Determine the (x, y) coordinate at the center of the cell enclosing the given text.  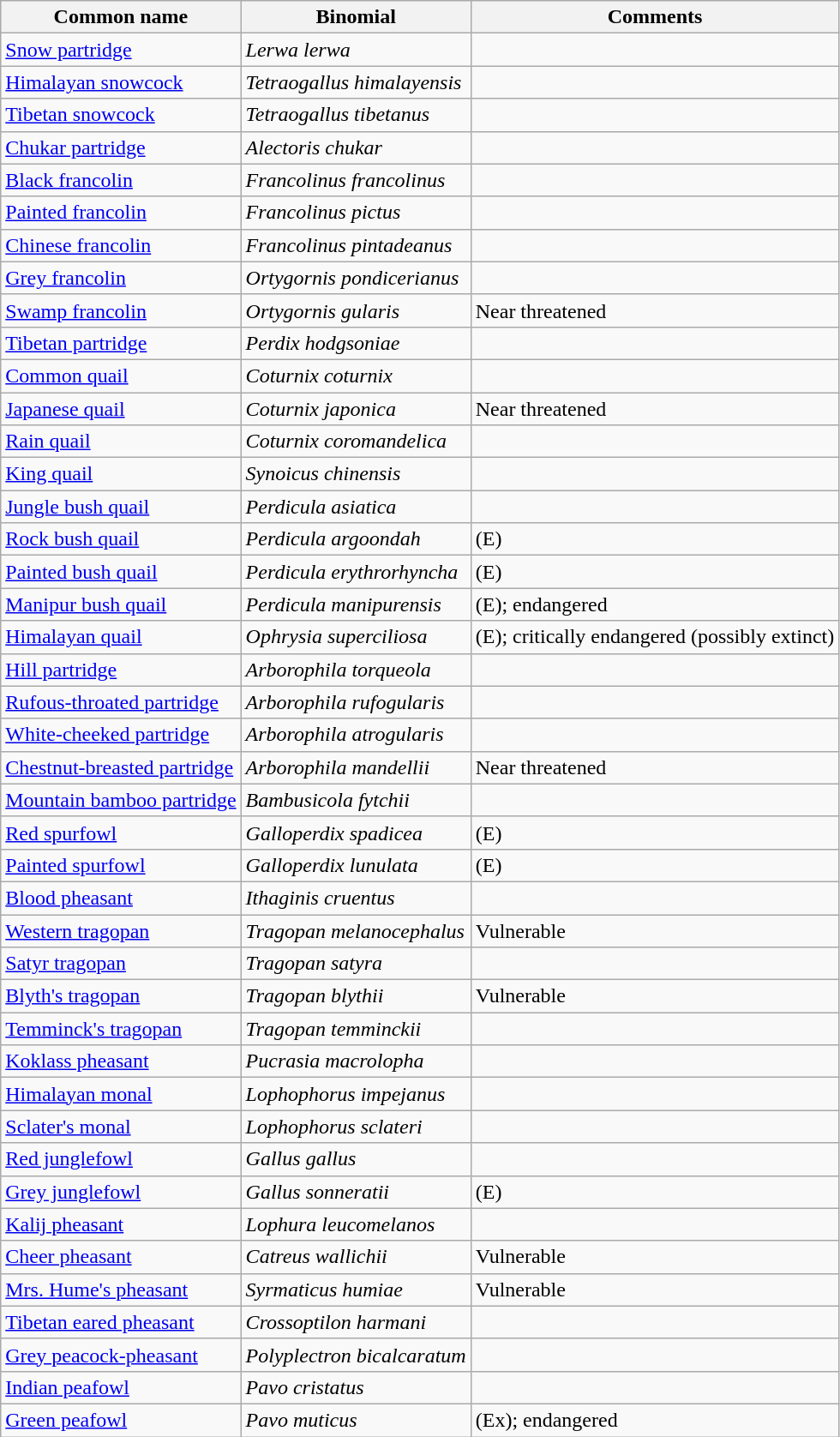
Catreus wallichii (356, 1257)
Tibetan eared pheasant (121, 1322)
Indian peafowl (121, 1387)
Pucrasia macrolopha (356, 1061)
Painted spurfowl (121, 865)
Manipur bush quail (121, 604)
Himalayan quail (121, 637)
Black francolin (121, 180)
Perdicula argoondah (356, 539)
Pavo muticus (356, 1420)
Francolinus pictus (356, 213)
Rufous-throated partridge (121, 702)
Temminck's tragopan (121, 1029)
Blyth's tragopan (121, 996)
Tetraogallus tibetanus (356, 115)
Polyplectron bicalcaratum (356, 1355)
(E); endangered (655, 604)
Lophophorus impejanus (356, 1094)
Koklass pheasant (121, 1061)
Francolinus francolinus (356, 180)
Swamp francolin (121, 310)
Rain quail (121, 442)
Painted bush quail (121, 572)
Western tragopan (121, 930)
Lophophorus sclateri (356, 1127)
Mountain bamboo partridge (121, 800)
Bambusicola fytchii (356, 800)
Grey junglefowl (121, 1192)
Tetraogallus himalayensis (356, 82)
Gallus sonneratii (356, 1192)
Chinese francolin (121, 245)
Tragopan melanocephalus (356, 930)
Galloperdix lunulata (356, 865)
Tibetan partridge (121, 343)
Sclater's monal (121, 1127)
Red spurfowl (121, 833)
Kalij pheasant (121, 1224)
Crossoptilon harmani (356, 1322)
King quail (121, 474)
White-cheeked partridge (121, 735)
Grey peacock-pheasant (121, 1355)
Tragopan satyra (356, 964)
Blood pheasant (121, 898)
Francolinus pintadeanus (356, 245)
Gallus gallus (356, 1159)
Lophura leucomelanos (356, 1224)
Pavo cristatus (356, 1387)
Himalayan monal (121, 1094)
Syrmaticus humiae (356, 1290)
Alectoris chukar (356, 147)
Himalayan snowcock (121, 82)
(Ex); endangered (655, 1420)
Arborophila torqueola (356, 670)
Japanese quail (121, 409)
Chukar partridge (121, 147)
Chestnut-breasted partridge (121, 767)
Painted francolin (121, 213)
Ithaginis cruentus (356, 898)
Lerwa lerwa (356, 50)
Arborophila atrogularis (356, 735)
Perdicula asiatica (356, 507)
Coturnix coturnix (356, 376)
Tragopan blythii (356, 996)
Coturnix coromandelica (356, 442)
Mrs. Hume's pheasant (121, 1290)
Rock bush quail (121, 539)
Red junglefowl (121, 1159)
Hill partridge (121, 670)
(E); critically endangered (possibly extinct) (655, 637)
Grey francolin (121, 278)
Perdix hodgsoniae (356, 343)
Snow partridge (121, 50)
Green peafowl (121, 1420)
Tragopan temminckii (356, 1029)
Comments (655, 17)
Perdicula erythrorhyncha (356, 572)
Perdicula manipurensis (356, 604)
Cheer pheasant (121, 1257)
Tibetan snowcock (121, 115)
Jungle bush quail (121, 507)
Ophrysia superciliosa (356, 637)
Synoicus chinensis (356, 474)
Arborophila rufogularis (356, 702)
Ortygornis pondicerianus (356, 278)
Arborophila mandellii (356, 767)
Coturnix japonica (356, 409)
Satyr tragopan (121, 964)
Galloperdix spadicea (356, 833)
Common quail (121, 376)
Common name (121, 17)
Ortygornis gularis (356, 310)
Binomial (356, 17)
